Extract the (x, y) coordinate from the center of the cell holding the provided text.  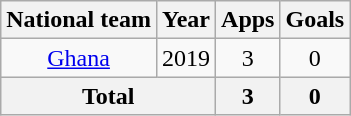
Year (186, 20)
Goals (315, 20)
National team (79, 20)
Apps (248, 20)
Total (108, 96)
2019 (186, 58)
Ghana (79, 58)
